Find where the given text appears and provide that cell's center as (X, Y) coordinate. 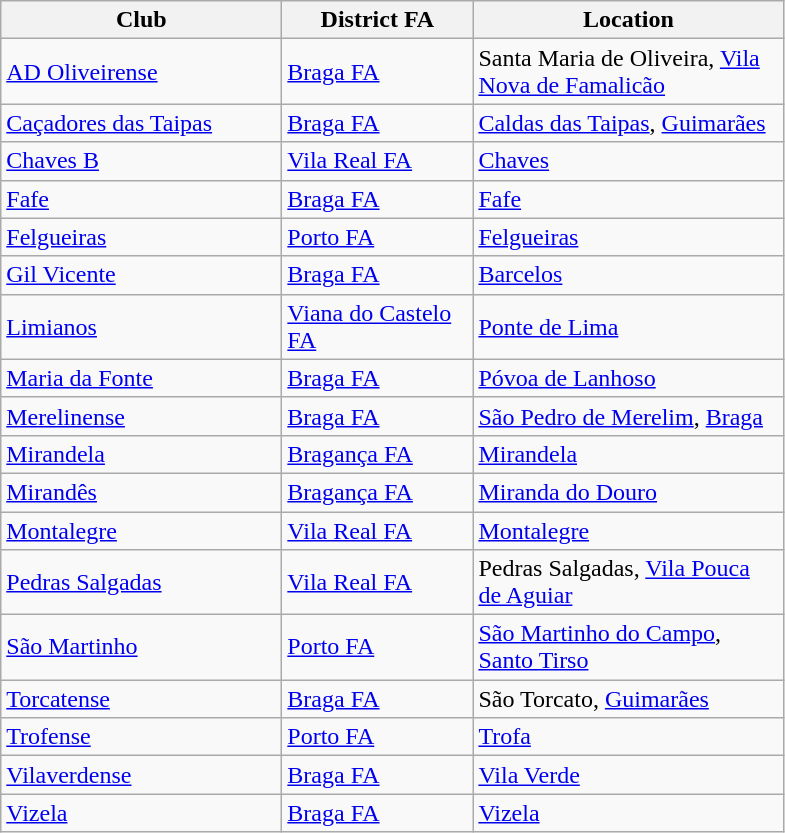
Club (142, 20)
Trofense (142, 737)
Gil Vicente (142, 275)
AD Oliveirense (142, 72)
District FA (378, 20)
Póvoa de Lanhoso (628, 378)
Pedras Salgadas, Vila Pouca de Aguiar (628, 582)
Caldas das Taipas, Guimarães (628, 123)
São Martinho (142, 648)
Viana do Castelo FA (378, 326)
Location (628, 20)
Maria da Fonte (142, 378)
Vilaverdense (142, 775)
Trofa (628, 737)
São Torcato, Guimarães (628, 699)
Caçadores das Taipas (142, 123)
São Pedro de Merelim, Braga (628, 416)
Merelinense (142, 416)
Mirandês (142, 492)
São Martinho do Campo, Santo Tirso (628, 648)
Limianos (142, 326)
Chaves B (142, 161)
Chaves (628, 161)
Ponte de Lima (628, 326)
Barcelos (628, 275)
Santa Maria de Oliveira, Vila Nova de Famalicão (628, 72)
Vila Verde (628, 775)
Miranda do Douro (628, 492)
Torcatense (142, 699)
Pedras Salgadas (142, 582)
